Return the [X, Y] coordinate for the center point of the cell that contains the specified text.  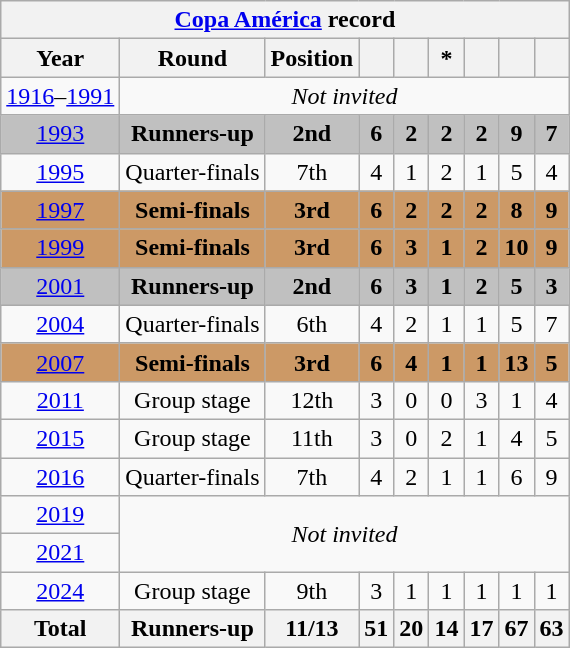
51 [376, 629]
17 [482, 629]
6th [312, 324]
13 [516, 362]
1997 [60, 210]
11th [312, 438]
Total [60, 629]
2019 [60, 515]
1999 [60, 248]
2021 [60, 553]
Round [192, 58]
Year [60, 58]
2004 [60, 324]
11/13 [312, 629]
Position [312, 58]
1995 [60, 172]
12th [312, 400]
67 [516, 629]
* [446, 58]
2016 [60, 477]
2001 [60, 286]
8 [516, 210]
2015 [60, 438]
2007 [60, 362]
Copa América record [285, 20]
63 [552, 629]
2024 [60, 591]
2011 [60, 400]
1993 [60, 134]
9th [312, 591]
14 [446, 629]
10 [516, 248]
20 [412, 629]
1916–1991 [60, 96]
